Detect which cell encompasses the target text, then output its (X, Y) center coordinate. 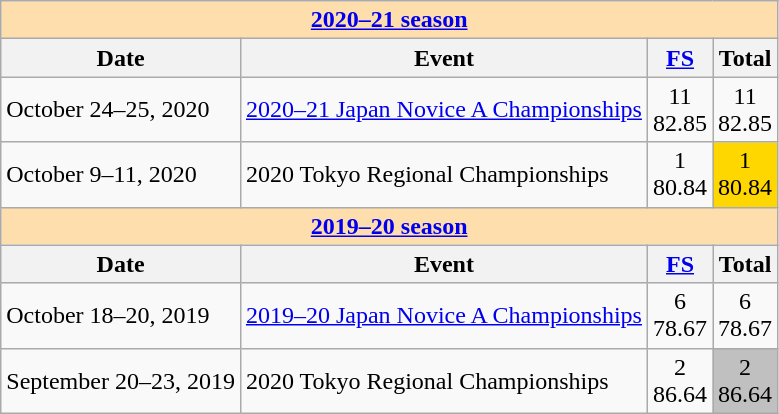
September 20–23, 2019 (121, 380)
2020–21 season (390, 20)
2020–21 Japan Novice A Championships (444, 110)
2019–20 Japan Novice A Championships (444, 316)
October 24–25, 2020 (121, 110)
2019–20 season (390, 226)
October 18–20, 2019 (121, 316)
October 9–11, 2020 (121, 174)
